Provide the (X, Y) coordinate of the cell's center where the given text is located.  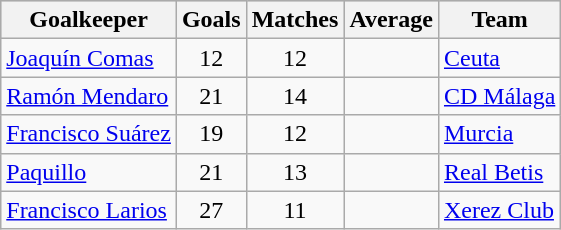
Goalkeeper (89, 20)
Ceuta (499, 58)
27 (211, 210)
14 (295, 96)
Paquillo (89, 172)
Matches (295, 20)
Goals (211, 20)
Real Betis (499, 172)
CD Málaga (499, 96)
13 (295, 172)
Xerez Club (499, 210)
19 (211, 134)
Team (499, 20)
Ramón Mendaro (89, 96)
Joaquín Comas (89, 58)
11 (295, 210)
Francisco Suárez (89, 134)
Average (392, 20)
Francisco Larios (89, 210)
Murcia (499, 134)
